Detect which cell encompasses the target text, then output its [X, Y] center coordinate. 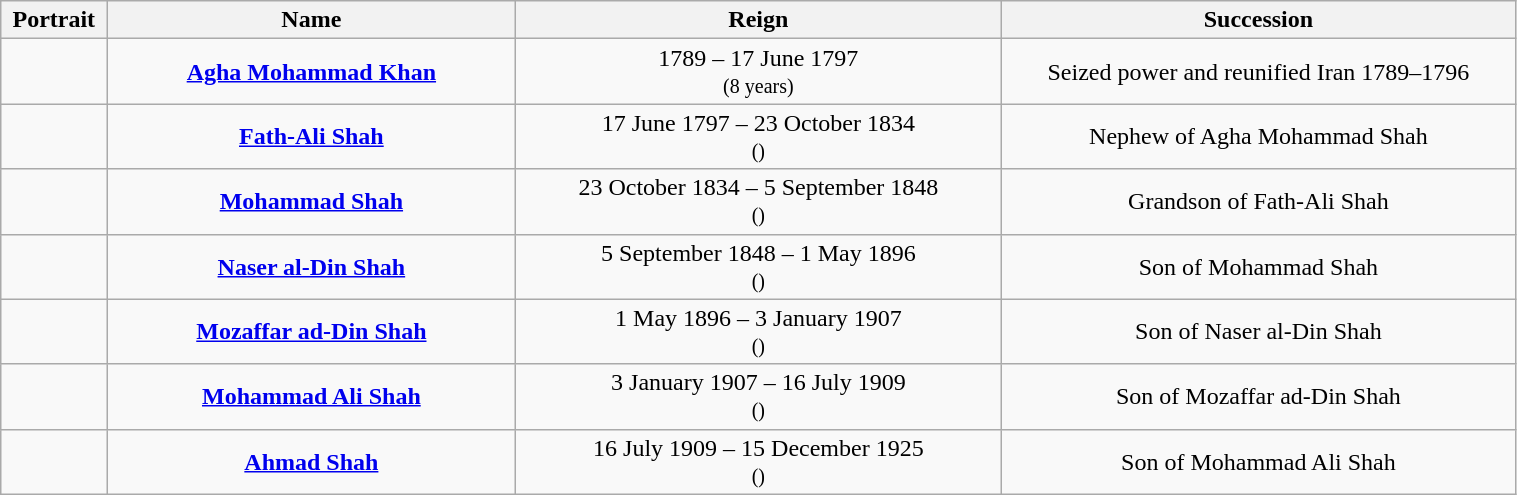
Son of Naser al-Din Shah [1258, 332]
1789 – 17 June 1797(8 years) [758, 72]
Grandson of Fath-Ali Shah [1258, 202]
Mohammad Shah [312, 202]
Reign [758, 20]
5 September 1848 – 1 May 1896() [758, 266]
23 October 1834 – 5 September 1848() [758, 202]
Son of Mozaffar ad-Din Shah [1258, 396]
Succession [1258, 20]
1 May 1896 – 3 January 1907() [758, 332]
Ahmad Shah [312, 462]
Son of Mohammad Shah [1258, 266]
16 July 1909 – 15 December 1925() [758, 462]
Seized power and reunified Iran 1789–1796 [1258, 72]
Naser al-Din Shah [312, 266]
Fath-Ali Shah [312, 136]
Mozaffar ad-Din Shah [312, 332]
Nephew of Agha Mohammad Shah [1258, 136]
Name [312, 20]
Portrait [54, 20]
3 January 1907 – 16 July 1909() [758, 396]
Mohammad Ali Shah [312, 396]
17 June 1797 – 23 October 1834() [758, 136]
Agha Mohammad Khan [312, 72]
Son of Mohammad Ali Shah [1258, 462]
